Pinpoint the cell where the given text exists, returning its [x, y] midpoint coordinate. 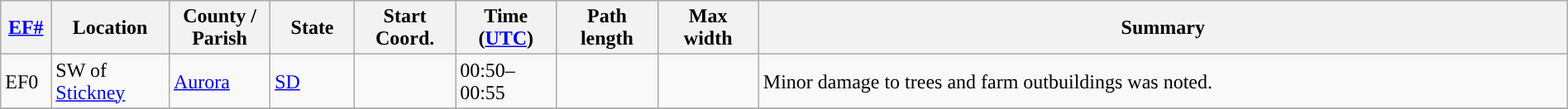
County / Parish [219, 28]
SD [313, 81]
Time (UTC) [506, 28]
Aurora [219, 81]
Summary [1163, 28]
State [313, 28]
EF0 [26, 81]
00:50–00:55 [506, 81]
Start Coord. [404, 28]
Minor damage to trees and farm outbuildings was noted. [1163, 81]
Max width [708, 28]
EF# [26, 28]
Location [111, 28]
SW of Stickney [111, 81]
Path length [607, 28]
